Locate the cell with the specified text and output its (x, y) center coordinate. 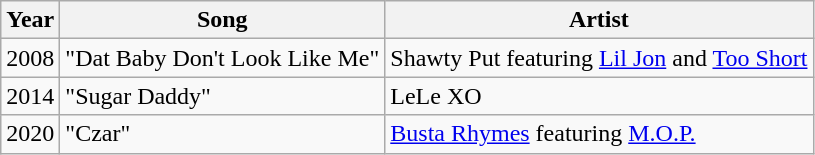
"Dat Baby Don't Look Like Me" (222, 58)
Busta Rhymes featuring M.O.P. (599, 134)
"Sugar Daddy" (222, 96)
Shawty Put featuring Lil Jon and Too Short (599, 58)
2008 (30, 58)
Artist (599, 20)
2020 (30, 134)
Year (30, 20)
"Czar" (222, 134)
LeLe XO (599, 96)
2014 (30, 96)
Song (222, 20)
